Output the [X, Y] coordinate of the center of the cell containing the given text.  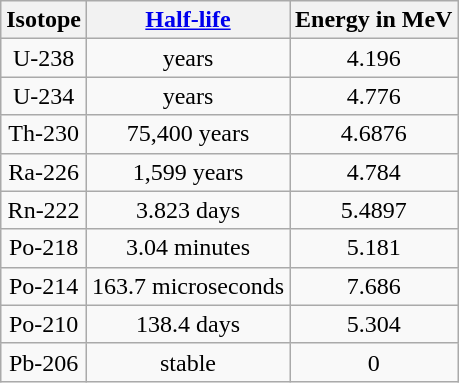
Pb-206 [44, 362]
1,599 years [188, 172]
4.776 [374, 96]
5.181 [374, 248]
Energy in MeV [374, 20]
stable [188, 362]
Po-218 [44, 248]
Isotope [44, 20]
Po-210 [44, 324]
0 [374, 362]
4.784 [374, 172]
Ra-226 [44, 172]
4.196 [374, 58]
4.6876 [374, 134]
3.04 minutes [188, 248]
Rn-222 [44, 210]
Th-230 [44, 134]
3.823 days [188, 210]
Po-214 [44, 286]
U-234 [44, 96]
Half-life [188, 20]
U-238 [44, 58]
5.304 [374, 324]
138.4 days [188, 324]
5.4897 [374, 210]
75,400 years [188, 134]
7.686 [374, 286]
163.7 microseconds [188, 286]
